Return (X, Y) of the center of cell containing provided text 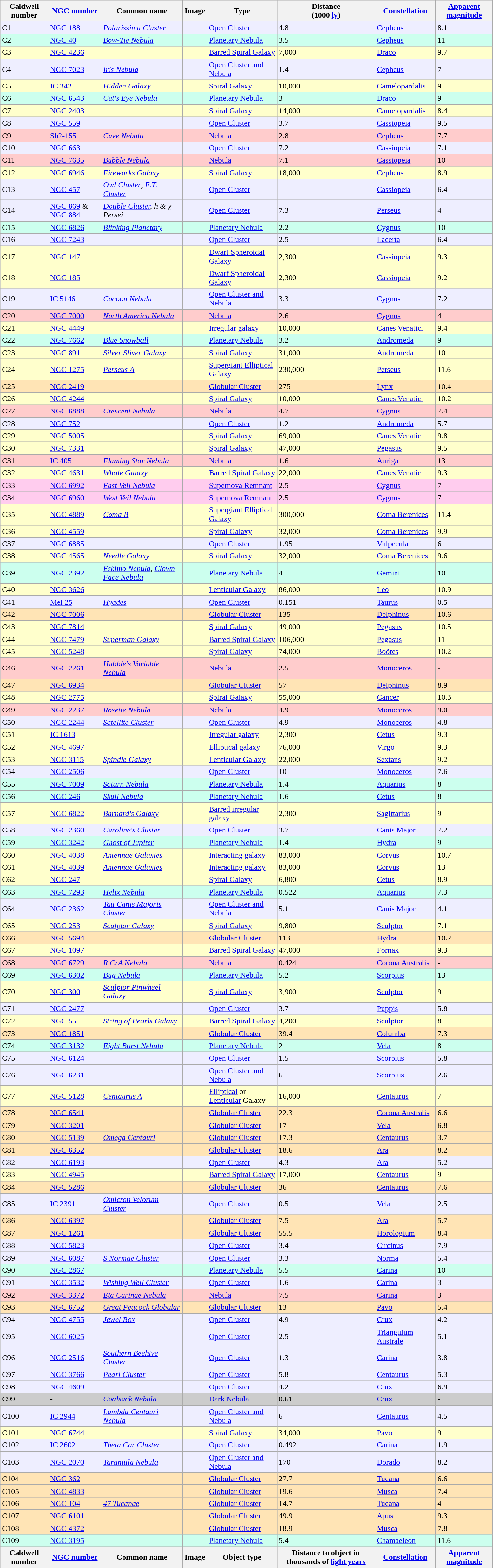
Fireworks Galaxy (142, 173)
Distance(1000 ly) (326, 11)
Helix Nebula (142, 892)
0.522 (326, 892)
Flaming Star Nebula (142, 461)
NGC 4755 (75, 1320)
Leo (406, 589)
Fornax (406, 950)
NGC 457 (75, 189)
NGC 663 (75, 148)
Saturn Nebula (142, 784)
7,000 (326, 52)
Silver Sliver Galaxy (142, 353)
NGC 6124 (75, 1058)
0.151 (326, 602)
1.5 (326, 1058)
Tarantula Nebula (142, 1462)
C23 (24, 353)
NGC 1851 (75, 1033)
C5 (24, 86)
NGC 5005 (75, 436)
NGC 3766 (75, 1374)
NGC 4038 (75, 855)
C12 (24, 173)
NGC 300 (75, 992)
Crescent Nebula (142, 411)
Eight Burst Nebula (142, 1046)
C17 (24, 256)
S Normae Cluster (142, 1258)
C100 (24, 1416)
C105 (24, 1491)
C95 (24, 1336)
27.7 (326, 1479)
NGC 2419 (75, 386)
17 (326, 1125)
55.5 (326, 1233)
NGC 188 (75, 28)
NGC 1261 (75, 1233)
NGC 247 (75, 880)
Virgo (406, 747)
NGC 40 (75, 40)
NGC 104 (75, 1503)
NGC 6934 (75, 685)
NGC 4945 (75, 1175)
NGC 891 (75, 353)
North America Nebula (142, 316)
Polarissima Cluster (142, 28)
Blue Snowball (142, 340)
113 (326, 938)
3.8 (464, 1358)
C80 (24, 1138)
NGC 6193 (75, 1162)
Sagittarius (406, 813)
NGC 4244 (75, 399)
C40 (24, 589)
NGC 2360 (75, 830)
Dorado (406, 1462)
C52 (24, 747)
C19 (24, 299)
10.4 (464, 386)
C58 (24, 830)
NGC 6946 (75, 173)
Lambda Centauri Nebula (142, 1416)
NGC 2506 (75, 772)
Omega Centauri (142, 1138)
4.5 (464, 1416)
4.1 (464, 909)
C32 (24, 473)
C107 (24, 1516)
Coma B (142, 515)
Superman Galaxy (142, 639)
C103 (24, 1462)
Type (242, 11)
NGC 1275 (75, 370)
1.9 (464, 1445)
5.3 (464, 1374)
NGC 6302 (75, 975)
Dark Nebula (242, 1399)
5.5 (326, 1270)
Hyades (142, 602)
34,000 (326, 1433)
NGC 6729 (75, 963)
IC 1613 (75, 735)
NGC 4039 (75, 867)
Owl Cluster, E.T. Cluster (142, 189)
NGC 4609 (75, 1387)
76,000 (326, 747)
Eta Carinae Nebula (142, 1295)
C20 (24, 316)
Skull Nebula (142, 796)
C4 (24, 69)
Theta Car Cluster (142, 1445)
NGC 3195 (75, 1541)
NGC 3132 (75, 1046)
7.8 (464, 1528)
C74 (24, 1046)
106,000 (326, 639)
Sculptor Galaxy (142, 926)
West Veil Nebula (142, 498)
Spindle Galaxy (142, 759)
C98 (24, 1387)
NGC 3201 (75, 1125)
IC 2602 (75, 1445)
0.61 (326, 1399)
NGC 7009 (75, 784)
4.7 (326, 411)
C30 (24, 448)
6.9 (464, 1387)
Wishing Well Cluster (142, 1282)
7.7 (464, 135)
4.3 (326, 1162)
NGC 7023 (75, 69)
Ghost of Jupiter (142, 842)
NGC 4833 (75, 1491)
NGC 2867 (75, 1270)
NGC 2070 (75, 1462)
NGC 5823 (75, 1245)
1.95 (326, 544)
NGC 4372 (75, 1528)
Circinus (406, 1245)
C37 (24, 544)
1.2 (326, 423)
Auriga (406, 461)
NGC 7479 (75, 639)
IC 5146 (75, 299)
2.8 (326, 135)
C34 (24, 498)
NGC 4565 (75, 556)
C22 (24, 340)
18,000 (326, 173)
C106 (24, 1503)
300,000 (326, 515)
86,000 (326, 589)
C1 (24, 28)
C41 (24, 602)
NGC 869 & NGC 884 (75, 211)
C43 (24, 627)
Lynx (406, 386)
NGC 4449 (75, 328)
10.3 (464, 697)
C89 (24, 1258)
49.9 (326, 1516)
C16 (24, 240)
C85 (24, 1204)
6.8 (464, 1125)
Hubble's Variable Nebula (142, 668)
74,000 (326, 652)
C57 (24, 813)
NGC 6101 (75, 1516)
Tau Canis Majoris Cluster (142, 909)
49,000 (326, 627)
East Veil Nebula (142, 485)
C67 (24, 950)
NGC 1097 (75, 950)
NGC 3242 (75, 842)
C13 (24, 189)
Hidden Galaxy (142, 86)
NGC 2775 (75, 697)
C26 (24, 399)
18.6 (326, 1150)
Cave Nebula (142, 135)
C70 (24, 992)
NGC 5694 (75, 938)
9.7 (464, 52)
C78 (24, 1113)
C77 (24, 1096)
C3 (24, 52)
C92 (24, 1295)
NGC 55 (75, 1021)
Sextans (406, 759)
C15 (24, 227)
Barnard's Galaxy (142, 813)
2 (326, 1046)
Rosette Nebula (142, 710)
C33 (24, 485)
C68 (24, 963)
275 (326, 386)
C11 (24, 160)
NGC 3532 (75, 1282)
C73 (24, 1033)
C90 (24, 1270)
Boötes (406, 652)
19.6 (326, 1491)
NGC 185 (75, 278)
Vulpecula (406, 544)
Elliptical galaxy (242, 747)
C44 (24, 639)
Mel 25 (75, 602)
NGC 4631 (75, 473)
C87 (24, 1233)
NGC 2477 (75, 1008)
Iris Nebula (142, 69)
NGC 7006 (75, 614)
Bug Nebula (142, 975)
Whale Galaxy (142, 473)
10.5 (464, 627)
NGC 4697 (75, 747)
C64 (24, 909)
Omicron Velorum Cluster (142, 1204)
NGC 5128 (75, 1096)
Triangulum Australe (406, 1336)
55,000 (326, 697)
NGC 2516 (75, 1358)
C7 (24, 111)
9.4 (464, 328)
C50 (24, 722)
16,000 (326, 1096)
14,000 (326, 111)
9.8 (464, 436)
NGC 6087 (75, 1258)
String of Pearls Galaxy (142, 1021)
NGC 6231 (75, 1075)
Object type (242, 1558)
C55 (24, 784)
Barred irregular galaxy (242, 813)
NGC 559 (75, 123)
NGC 6960 (75, 498)
NGC 3115 (75, 759)
C104 (24, 1479)
C18 (24, 278)
Cat's Eye Nebula (142, 98)
Norma (406, 1258)
C27 (24, 411)
C35 (24, 515)
C28 (24, 423)
NGC 6992 (75, 485)
14.7 (326, 1503)
C66 (24, 938)
Columba (406, 1033)
C91 (24, 1282)
NGC 7243 (75, 240)
C10 (24, 148)
NGC 6826 (75, 227)
NGC 6543 (75, 98)
C54 (24, 772)
C60 (24, 855)
1.3 (326, 1358)
C25 (24, 386)
3.5 (326, 40)
NGC 7814 (75, 627)
Puppis (406, 1008)
Cocoon Nebula (142, 299)
39.4 (326, 1033)
C108 (24, 1528)
C46 (24, 668)
C56 (24, 796)
NGC 5286 (75, 1187)
NGC 7293 (75, 892)
Taurus (406, 602)
C97 (24, 1374)
Gemini (406, 573)
C65 (24, 926)
3,900 (326, 992)
NGC 2237 (75, 710)
C72 (24, 1021)
C109 (24, 1541)
NGC 4559 (75, 531)
NGC 7662 (75, 340)
22.3 (326, 1113)
C53 (24, 759)
C38 (24, 556)
NGC 6352 (75, 1150)
C8 (24, 123)
C81 (24, 1150)
18.9 (326, 1528)
C76 (24, 1075)
2.2 (326, 227)
NGC 6822 (75, 813)
NGC 147 (75, 256)
9.9 (464, 531)
NGC 6752 (75, 1307)
C69 (24, 975)
47 Tucanae (142, 1503)
NGC 253 (75, 926)
Lacerta (406, 240)
C49 (24, 710)
C94 (24, 1320)
31,000 (326, 353)
Elliptical or Lenticular Galaxy (242, 1096)
NGC 5139 (75, 1138)
C51 (24, 735)
C21 (24, 328)
230,000 (326, 370)
IC 2944 (75, 1416)
Bubble Nebula (142, 160)
C93 (24, 1307)
NGC 7000 (75, 316)
C9 (24, 135)
NGC 3626 (75, 589)
NGC 5248 (75, 652)
6,800 (326, 880)
C86 (24, 1221)
Jewel Box (142, 1320)
Pearl Cluster (142, 1374)
NGC 2362 (75, 909)
NGC 6885 (75, 544)
NGC 4889 (75, 515)
C29 (24, 436)
C42 (24, 614)
C75 (24, 1058)
Double Cluster, h & χ Persei (142, 211)
0.492 (326, 1445)
C96 (24, 1358)
9.6 (464, 556)
135 (326, 614)
C2 (24, 40)
Eskimo Nebula, Clown Face Nebula (142, 573)
Great Peacock Globular (142, 1307)
C14 (24, 211)
NGC 7635 (75, 160)
NGC 6541 (75, 1113)
C71 (24, 1008)
0.424 (326, 963)
C99 (24, 1399)
NGC 362 (75, 1479)
69,000 (326, 436)
NGC 3372 (75, 1295)
3.4 (326, 1245)
NGC 2261 (75, 668)
Sculptor Pinwheel Galaxy (142, 992)
C82 (24, 1162)
C102 (24, 1445)
IC 2391 (75, 1204)
9,800 (326, 926)
Cancer (406, 697)
C59 (24, 842)
Horologium (406, 1233)
11.4 (464, 515)
C84 (24, 1187)
IC 342 (75, 86)
Chamaeleon (406, 1541)
Perseus A (142, 370)
Coalsack Nebula (142, 1399)
NGC 4236 (75, 52)
17,000 (326, 1175)
NGC 2392 (75, 573)
C88 (24, 1245)
4,200 (326, 1021)
10.9 (464, 589)
Sh2-155 (75, 135)
Apus (406, 1516)
C6 (24, 98)
NGC 6744 (75, 1433)
C39 (24, 573)
17.3 (326, 1138)
C61 (24, 867)
Blinking Planetary (142, 227)
C36 (24, 531)
C47 (24, 685)
C79 (24, 1125)
C101 (24, 1433)
Bow-Tie Nebula (142, 40)
R CrA Nebula (142, 963)
7.9 (464, 1245)
10.7 (464, 855)
C83 (24, 1175)
10.6 (464, 614)
NGC 752 (75, 423)
C62 (24, 880)
C63 (24, 892)
NGC 2403 (75, 111)
NGC 246 (75, 796)
3.2 (326, 340)
IC 405 (75, 461)
36 (326, 1187)
NGC 6888 (75, 411)
8.1 (464, 28)
C45 (24, 652)
C48 (24, 697)
Southern Beehive Cluster (142, 1358)
NGC 6025 (75, 1336)
C24 (24, 370)
Caroline's Cluster (142, 830)
170 (326, 1462)
57 (326, 685)
NGC 2244 (75, 722)
Needle Galaxy (142, 556)
C31 (24, 461)
Satellite Cluster (142, 722)
Distance to object in thousands of light years (326, 1558)
Centaurus A (142, 1096)
9.0 (464, 710)
NGC 7331 (75, 448)
NGC 6397 (75, 1221)
